Identify which cell holds the provided text, then report its (X, Y) central coordinate. 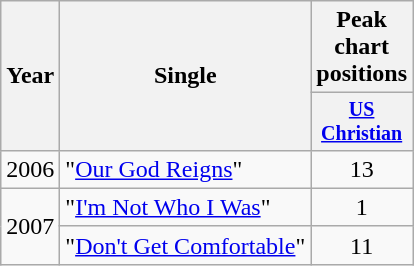
2006 (30, 169)
Peak chart positions (362, 47)
11 (362, 245)
Year (30, 76)
2007 (30, 226)
"Don't Get Comfortable" (186, 245)
US Christian (362, 122)
1 (362, 207)
Single (186, 76)
"I'm Not Who I Was" (186, 207)
13 (362, 169)
"Our God Reigns" (186, 169)
